Determine the (x, y) coordinate at the center of the cell enclosing the given text.  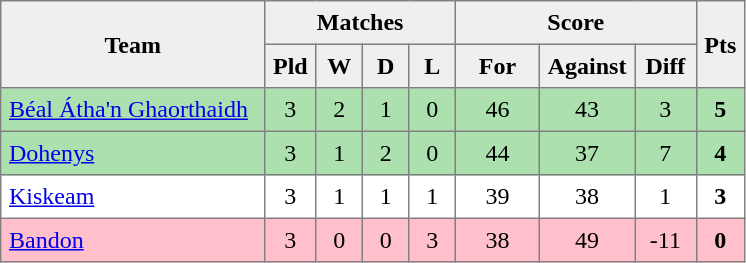
Diff (666, 66)
Matches (360, 23)
Bandon (133, 240)
W (339, 66)
44 (497, 153)
43 (586, 110)
Score (576, 23)
Dohenys (133, 153)
Béal Átha'n Ghaorthaidh (133, 110)
37 (586, 153)
4 (720, 153)
Pld (290, 66)
Pts (720, 44)
L (432, 66)
Kiskeam (133, 197)
39 (497, 197)
5 (720, 110)
-11 (666, 240)
7 (666, 153)
Team (133, 44)
49 (586, 240)
46 (497, 110)
Against (586, 66)
For (497, 66)
D (385, 66)
